Determine the (X, Y) coordinate at the center of the cell enclosing the given text.  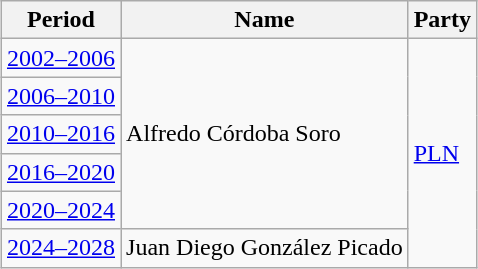
2020–2024 (60, 210)
Party (442, 20)
Juan Diego González Picado (265, 248)
Alfredo Córdoba Soro (265, 134)
2024–2028 (60, 248)
Period (60, 20)
2010–2016 (60, 134)
Name (265, 20)
2016–2020 (60, 172)
PLN (442, 153)
2002–2006 (60, 58)
2006–2010 (60, 96)
